Capture the cell that displays the provided text and extract its [X, Y] central coordinate. 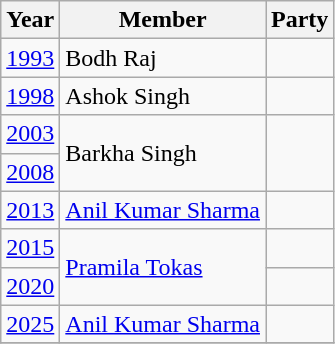
2003 [30, 134]
2008 [30, 172]
1998 [30, 96]
2020 [30, 286]
1993 [30, 58]
Year [30, 20]
2015 [30, 248]
Pramila Tokas [163, 267]
Bodh Raj [163, 58]
2013 [30, 210]
Party [300, 20]
Member [163, 20]
Ashok Singh [163, 96]
Barkha Singh [163, 153]
2025 [30, 324]
